Find where the given text appears and provide that cell's center as (x, y) coordinate. 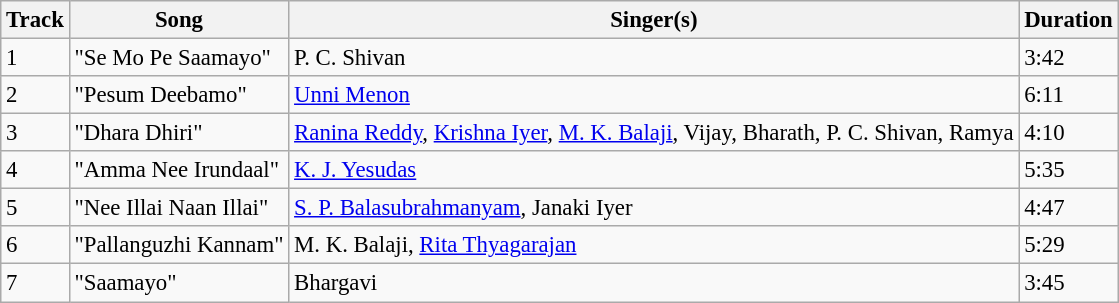
Unni Menon (654, 95)
Ranina Reddy, Krishna Iyer, M. K. Balaji, Vijay, Bharath, P. C. Shivan, Ramya (654, 133)
"Amma Nee Irundaal" (179, 170)
Bhargavi (654, 283)
"Pesum Deebamo" (179, 95)
M. K. Balaji, Rita Thyagarajan (654, 245)
P. C. Shivan (654, 58)
Track (35, 20)
4:47 (1068, 208)
K. J. Yesudas (654, 170)
4 (35, 170)
5:29 (1068, 245)
Singer(s) (654, 20)
1 (35, 58)
6 (35, 245)
6:11 (1068, 95)
7 (35, 283)
Song (179, 20)
"Nee Illai Naan Illai" (179, 208)
"Saamayo" (179, 283)
5 (35, 208)
Duration (1068, 20)
"Pallanguzhi Kannam" (179, 245)
2 (35, 95)
S. P. Balasubrahmanyam, Janaki Iyer (654, 208)
"Dhara Dhiri" (179, 133)
3:42 (1068, 58)
4:10 (1068, 133)
3 (35, 133)
3:45 (1068, 283)
5:35 (1068, 170)
"Se Mo Pe Saamayo" (179, 58)
